Detect which cell encompasses the target text, then output its (X, Y) center coordinate. 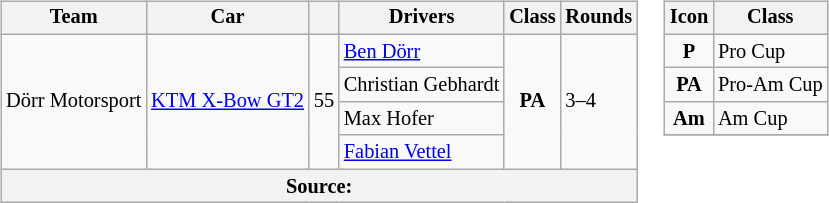
P (689, 51)
Team (74, 18)
Max Hofer (422, 119)
Am Cup (770, 119)
Drivers (422, 18)
Pro-Am Cup (770, 85)
Rounds (598, 18)
Pro Cup (770, 51)
Fabian Vettel (422, 152)
Am (689, 119)
Source: (319, 186)
55 (324, 102)
Icon (689, 18)
KTM X-Bow GT2 (228, 102)
Dörr Motorsport (74, 102)
Car (228, 18)
Christian Gebhardt (422, 85)
Ben Dörr (422, 51)
3–4 (598, 102)
